Locate the cell with the specified text and output its (x, y) center coordinate. 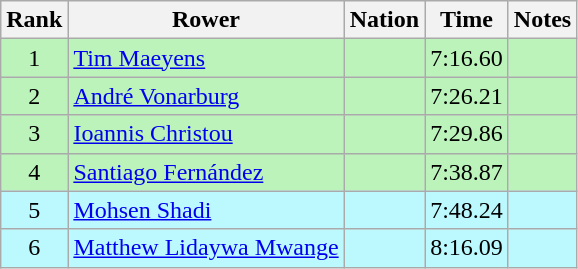
7:29.86 (467, 134)
3 (34, 134)
7:16.60 (467, 58)
4 (34, 172)
Time (467, 20)
Ioannis Christou (206, 134)
7:48.24 (467, 210)
Notes (542, 20)
Rank (34, 20)
André Vonarburg (206, 96)
Matthew Lidaywa Mwange (206, 248)
Rower (206, 20)
2 (34, 96)
Mohsen Shadi (206, 210)
Tim Maeyens (206, 58)
7:26.21 (467, 96)
5 (34, 210)
7:38.87 (467, 172)
6 (34, 248)
Santiago Fernández (206, 172)
1 (34, 58)
Nation (384, 20)
8:16.09 (467, 248)
